For the text-containing cell, return its midpoint in [x, y] coordinate format. 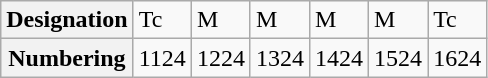
1324 [280, 58]
1124 [162, 58]
Numbering [67, 58]
1624 [458, 58]
1224 [220, 58]
1424 [338, 58]
Designation [67, 20]
1524 [398, 58]
